From the cell containing the given text, extract its center point as [x, y] coordinate. 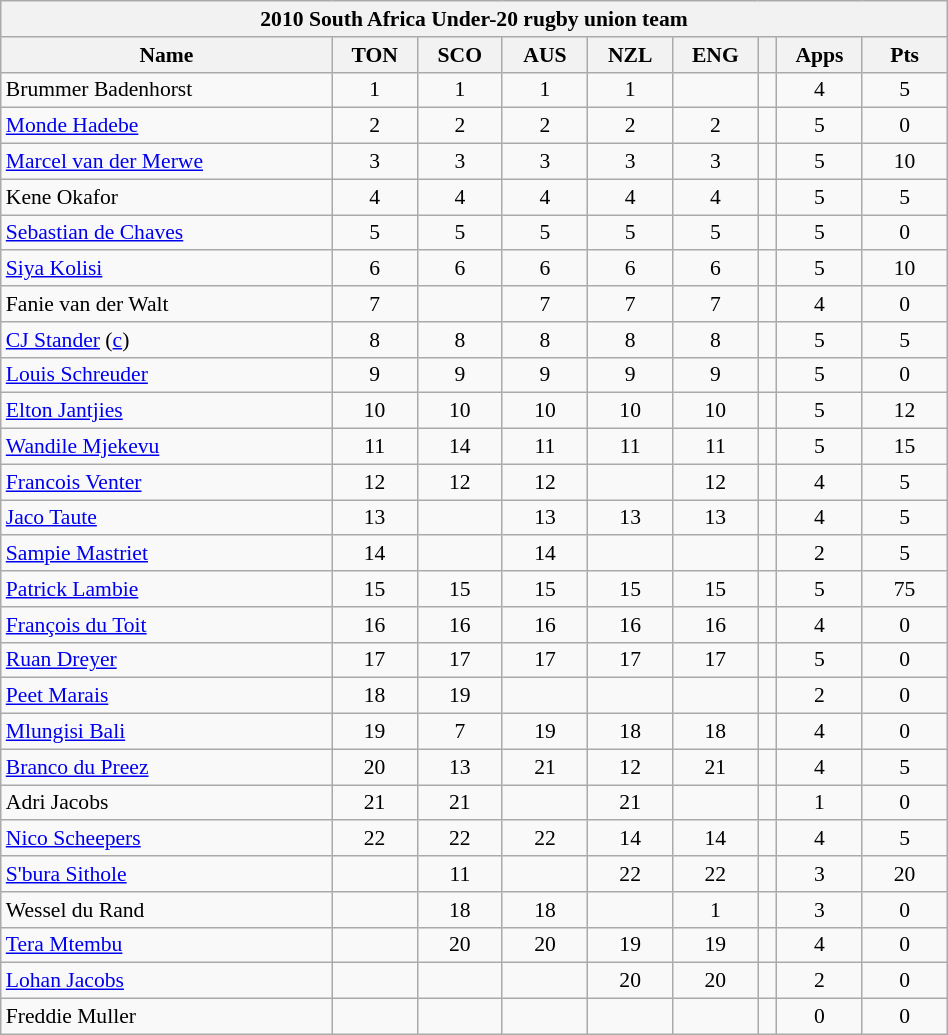
Wandile Mjekevu [166, 447]
Sebastian de Chaves [166, 233]
Sampie Mastriet [166, 554]
Kene Okafor [166, 197]
Nico Scheepers [166, 839]
S'bura Sithole [166, 874]
Jaco Taute [166, 518]
NZL [630, 55]
Brummer Badenhorst [166, 90]
Pts [904, 55]
Monde Hadebe [166, 126]
Mlungisi Bali [166, 732]
Francois Venter [166, 482]
Adri Jacobs [166, 803]
75 [904, 589]
François du Toit [166, 625]
Freddie Muller [166, 1017]
Tera Mtembu [166, 945]
Patrick Lambie [166, 589]
AUS [544, 55]
Name [166, 55]
Wessel du Rand [166, 910]
Branco du Preez [166, 767]
Siya Kolisi [166, 269]
SCO [460, 55]
Ruan Dreyer [166, 660]
Lohan Jacobs [166, 981]
CJ Stander (c) [166, 340]
Marcel van der Merwe [166, 162]
TON [374, 55]
Apps [820, 55]
ENG [716, 55]
2010 South Africa Under-20 rugby union team [474, 19]
Fanie van der Walt [166, 304]
Peet Marais [166, 696]
Elton Jantjies [166, 411]
Louis Schreuder [166, 375]
